Pinpoint the cell where the given text exists, returning its [x, y] midpoint coordinate. 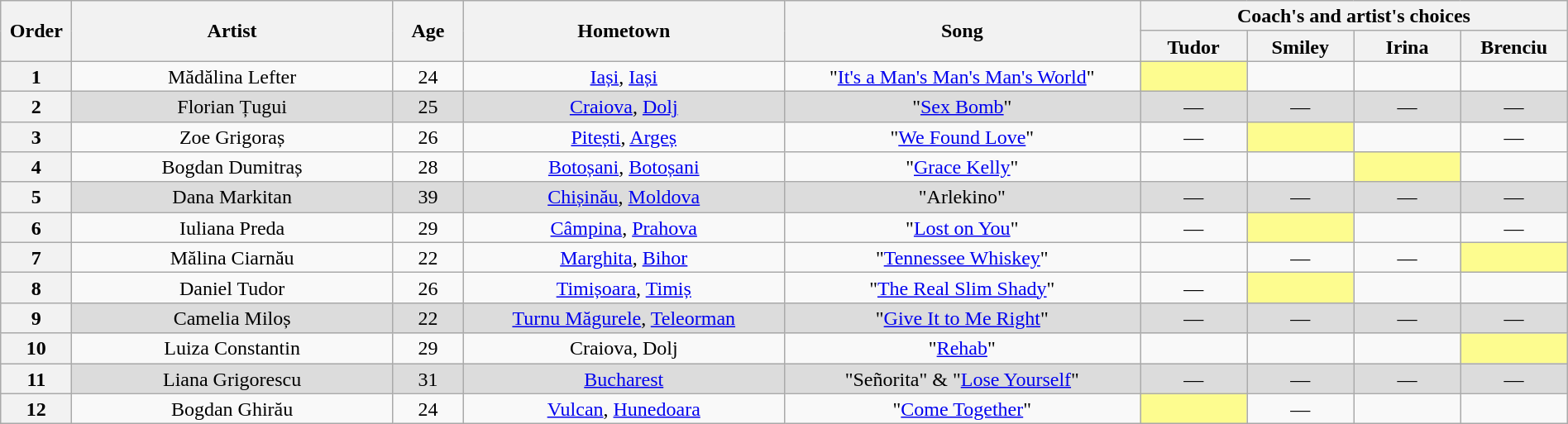
Song [963, 31]
12 [36, 408]
Pitești, Argeș [624, 137]
Marghita, Bihor [624, 258]
Daniel Tudor [232, 288]
Mălina Ciarnău [232, 258]
Hometown [624, 31]
Irina [1408, 46]
Liana Grigorescu [232, 379]
Artist [232, 31]
10 [36, 349]
"Grace Kelly" [963, 167]
Florian Țugui [232, 106]
Chișinău, Moldova [624, 197]
"Sex Bomb" [963, 106]
"Arlekino" [963, 197]
Luiza Constantin [232, 349]
"Come Together" [963, 408]
9 [36, 317]
Age [428, 31]
4 [36, 167]
Order [36, 31]
Dana Markitan [232, 197]
11 [36, 379]
Turnu Măgurele, Teleorman [624, 317]
"Lost on You" [963, 228]
Coach's and artist's choices [1355, 17]
5 [36, 197]
"We Found Love" [963, 137]
39 [428, 197]
25 [428, 106]
"It's a Man's Man's Man's World" [963, 76]
Botoșani, Botoșani [624, 167]
"The Real Slim Shady" [963, 288]
Camelia Miloș [232, 317]
6 [36, 228]
"Señorita" & "Lose Yourself" [963, 379]
Timișoara, Timiș [624, 288]
Zoe Grigoraș [232, 137]
Smiley [1300, 46]
Iași, Iași [624, 76]
Bucharest [624, 379]
Bogdan Ghirău [232, 408]
2 [36, 106]
"Rehab" [963, 349]
Câmpina, Prahova [624, 228]
1 [36, 76]
7 [36, 258]
Brenciu [1513, 46]
Vulcan, Hunedoara [624, 408]
Mădălina Lefter [232, 76]
3 [36, 137]
Iuliana Preda [232, 228]
"Tennessee Whiskey" [963, 258]
8 [36, 288]
Tudor [1194, 46]
28 [428, 167]
"Give It to Me Right" [963, 317]
Bogdan Dumitraș [232, 167]
31 [428, 379]
